Output the (x, y) coordinate of the center of the cell containing the given text.  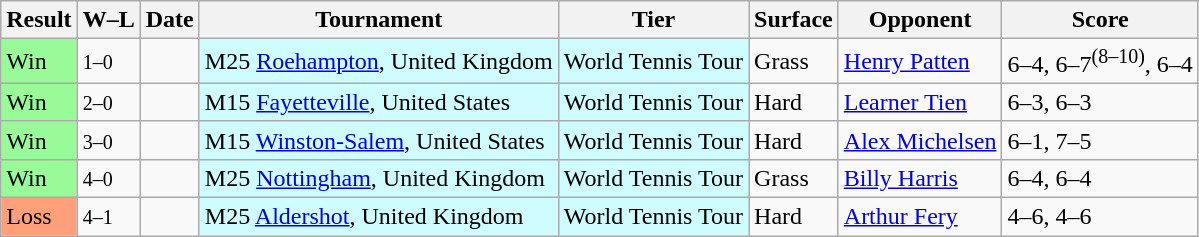
Opponent (920, 20)
Alex Michelsen (920, 140)
4–1 (108, 217)
2–0 (108, 102)
6–4, 6–4 (1100, 178)
Tier (653, 20)
4–6, 4–6 (1100, 217)
Surface (794, 20)
Date (170, 20)
Loss (39, 217)
6–1, 7–5 (1100, 140)
4–0 (108, 178)
M25 Aldershot, United Kingdom (378, 217)
3–0 (108, 140)
Result (39, 20)
Billy Harris (920, 178)
M25 Nottingham, United Kingdom (378, 178)
6–4, 6–7(8–10), 6–4 (1100, 62)
Henry Patten (920, 62)
Arthur Fery (920, 217)
1–0 (108, 62)
M15 Fayetteville, United States (378, 102)
Score (1100, 20)
6–3, 6–3 (1100, 102)
M15 Winston-Salem, United States (378, 140)
Tournament (378, 20)
M25 Roehampton, United Kingdom (378, 62)
W–L (108, 20)
Learner Tien (920, 102)
